Scan for the cell matching the given text and deliver its [x, y] coordinate at center. 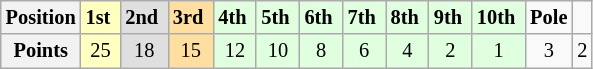
9th [450, 17]
7th [364, 17]
3 [548, 51]
12 [234, 51]
1st [101, 17]
1 [498, 51]
6 [364, 51]
5th [278, 17]
15 [190, 51]
Points [41, 51]
4 [408, 51]
Pole [548, 17]
3rd [190, 17]
8th [408, 17]
10th [498, 17]
10 [278, 51]
Position [41, 17]
6th [322, 17]
25 [101, 51]
4th [234, 17]
18 [144, 51]
8 [322, 51]
2nd [144, 17]
